Return the [x, y] coordinate for the center point of the cell that contains the specified text.  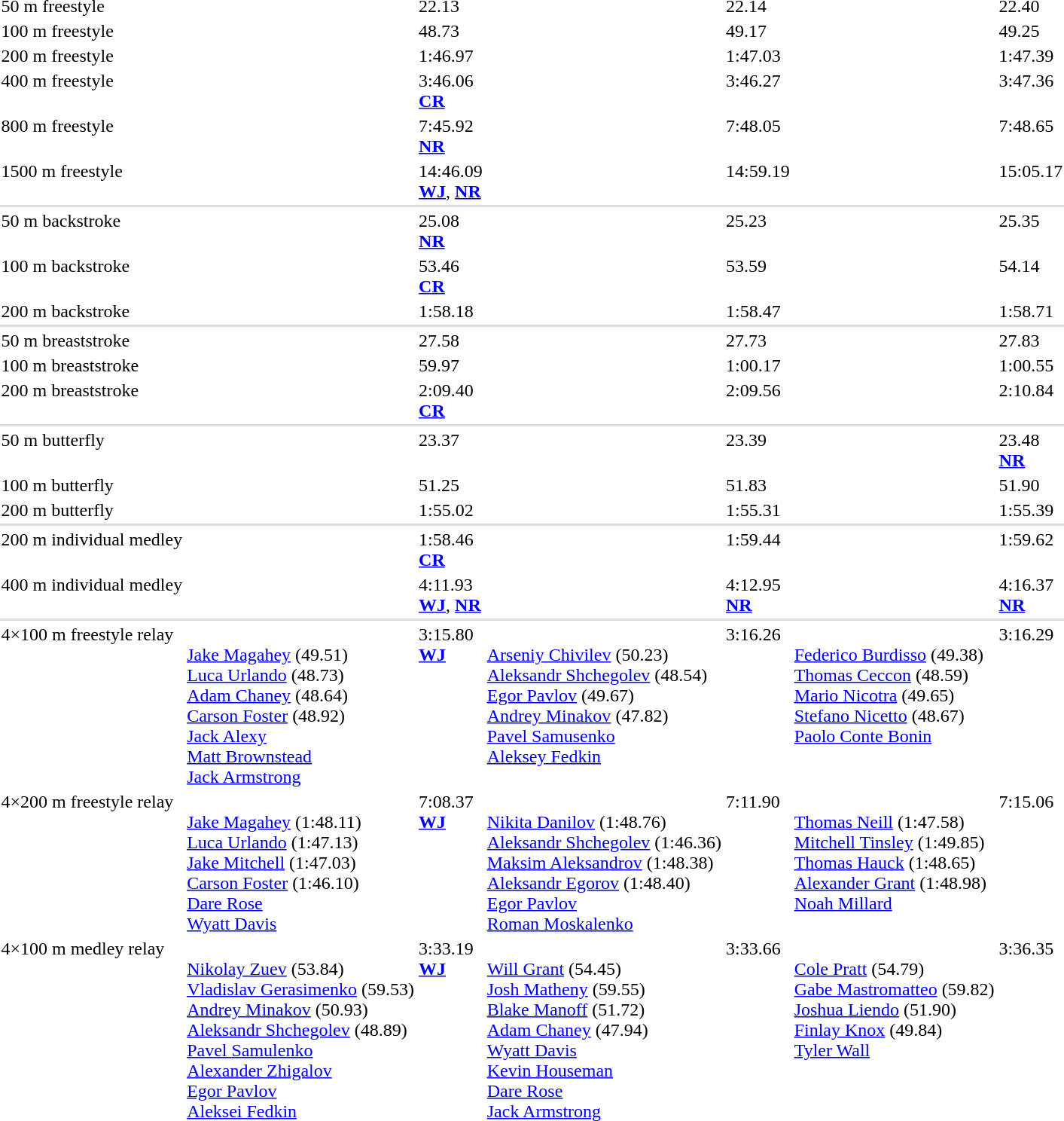
3:47.36 [1031, 90]
200 m butterfly [92, 510]
50 m backstroke [92, 231]
200 m backstroke [92, 311]
Thomas Neill (1:47.58)Mitchell Tinsley (1:49.85)Thomas Hauck (1:48.65)Alexander Grant (1:48.98)Noah Millard [895, 863]
14:59.19 [758, 181]
4:16.37NR [1031, 595]
25.35 [1031, 231]
1:58.47 [758, 311]
7:11.90 [758, 863]
100 m breaststroke [92, 365]
1:00.55 [1031, 365]
51.25 [451, 485]
1:00.17 [758, 365]
1:47.03 [758, 56]
7:48.05 [758, 136]
1:59.62 [1031, 550]
Nikita Danilov (1:48.76)Aleksandr Shchegolev (1:46.36)Maksim Aleksandrov (1:48.38)Aleksandr Egorov (1:48.40)Egor PavlovRoman Moskalenko [604, 863]
51.90 [1031, 485]
100 m freestyle [92, 31]
48.73 [451, 31]
2:10.84 [1031, 401]
25.08NR [451, 231]
3:46.06CR [451, 90]
Jake Magahey (1:48.11)Luca Urlando (1:47.13)Jake Mitchell (1:47.03)Carson Foster (1:46.10)Dare RoseWyatt Davis [301, 863]
1:47.39 [1031, 56]
4:11.93WJ, NR [451, 595]
200 m freestyle [92, 56]
1:58.46CR [451, 550]
3:16.26 [758, 705]
7:08.37WJ [451, 863]
400 m freestyle [92, 90]
2:09.56 [758, 401]
200 m breaststroke [92, 401]
3:46.27 [758, 90]
4×200 m freestyle relay [92, 863]
50 m butterfly [92, 451]
23.48NR [1031, 451]
Jake Magahey (49.51)Luca Urlando (48.73)Adam Chaney (48.64)Carson Foster (48.92)Jack AlexyMatt BrownsteadJack Armstrong [301, 705]
27.73 [758, 341]
1:55.02 [451, 510]
59.97 [451, 365]
Arseniy Chivilev (50.23)Aleksandr Shchegolev (48.54)Egor Pavlov (49.67)Andrey Minakov (47.82)Pavel SamusenkoAleksey Fedkin [604, 705]
3:16.29 [1031, 705]
7:48.65 [1031, 136]
53.46CR [451, 276]
100 m backstroke [92, 276]
15:05.17 [1031, 181]
800 m freestyle [92, 136]
4×100 m freestyle relay [92, 705]
1:55.31 [758, 510]
Federico Burdisso (49.38)Thomas Ceccon (48.59)Mario Nicotra (49.65)Stefano Nicetto (48.67)Paolo Conte Bonin [895, 705]
1:46.97 [451, 56]
25.23 [758, 231]
4:12.95NR [758, 595]
100 m butterfly [92, 485]
23.39 [758, 451]
53.59 [758, 276]
7:15.06 [1031, 863]
1:55.39 [1031, 510]
1:59.44 [758, 550]
2:09.40CR [451, 401]
1:58.18 [451, 311]
400 m individual medley [92, 595]
3:15.80WJ [451, 705]
50 m breaststroke [92, 341]
200 m individual medley [92, 550]
49.25 [1031, 31]
1:58.71 [1031, 311]
49.17 [758, 31]
27.58 [451, 341]
14:46.09WJ, NR [451, 181]
1500 m freestyle [92, 181]
7:45.92NR [451, 136]
27.83 [1031, 341]
54.14 [1031, 276]
51.83 [758, 485]
23.37 [451, 451]
